Detect which cell encompasses the target text, then output its (X, Y) center coordinate. 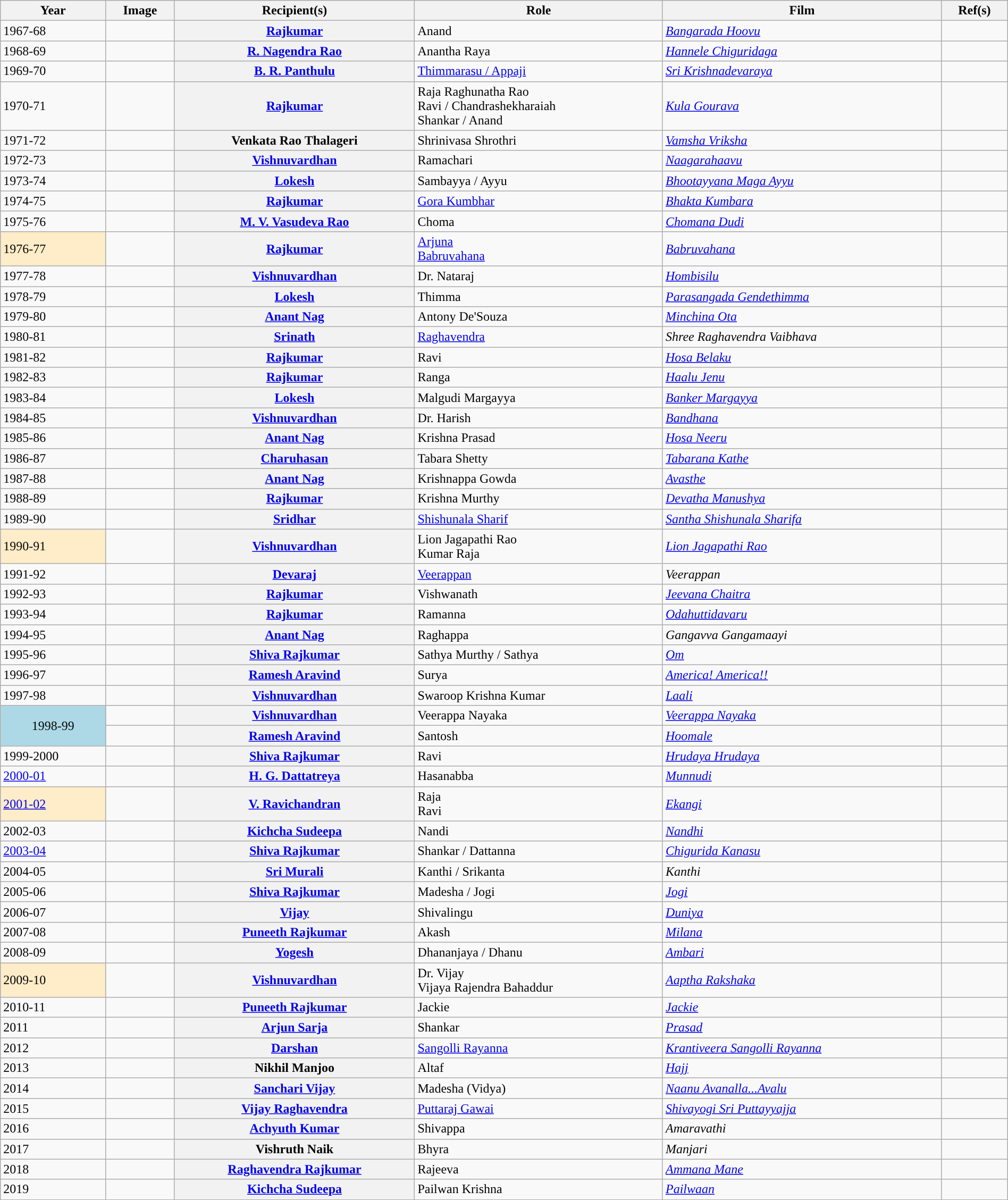
Kanthi (802, 871)
Hombisilu (802, 276)
Ranga (539, 377)
Anand (539, 31)
Chigurida Kanasu (802, 851)
1971-72 (53, 140)
1967-68 (53, 31)
Rajeeva (539, 1169)
2001-02 (53, 804)
Minchina Ota (802, 317)
1978-79 (53, 296)
Om (802, 655)
Tabarana Kathe (802, 458)
1988-89 (53, 499)
2011 (53, 1028)
1975-76 (53, 221)
America! America!! (802, 675)
Gora Kumbhar (539, 201)
Shivappa (539, 1129)
Krishnappa Gowda (539, 479)
1996-97 (53, 675)
Bhyra (539, 1149)
Sri Krishnadevaraya (802, 71)
Haalu Jenu (802, 377)
Nikhil Manjoo (295, 1068)
Sathya Murthy / Sathya (539, 655)
1977-78 (53, 276)
2017 (53, 1149)
Sambayya / Ayyu (539, 181)
Ekangi (802, 804)
Bhootayyana Maga Ayyu (802, 181)
Shankar / Dattanna (539, 851)
Santosh (539, 736)
2003-04 (53, 851)
Kanthi / Srikanta (539, 871)
Avasthe (802, 479)
Achyuth Kumar (295, 1129)
Naanu Avanalla...Avalu (802, 1088)
Nandi (539, 831)
Banker Margayya (802, 398)
Hannele Chiguridaga (802, 51)
1976-77 (53, 249)
R. Nagendra Rao (295, 51)
Malgudi Margayya (539, 398)
Lion Jagapathi Rao (802, 547)
Hajj (802, 1068)
Thimmarasu / Appaji (539, 71)
Yogesh (295, 952)
Arjun Sarja (295, 1028)
Babruvahana (802, 249)
Shivayogi Sri Puttayyajja (802, 1109)
Hosa Neeru (802, 438)
Shishunala Sharif (539, 519)
1991-92 (53, 574)
Kula Gourava (802, 106)
1998-99 (53, 726)
Dr. Nataraj (539, 276)
1985-86 (53, 438)
Ramanna (539, 614)
Darshan (295, 1048)
Devaraj (295, 574)
2002-03 (53, 831)
Swaroop Krishna Kumar (539, 695)
1992-93 (53, 594)
1970-71 (53, 106)
Altaf (539, 1068)
Tabara Shetty (539, 458)
Lion Jagapathi RaoKumar Raja (539, 547)
2004-05 (53, 871)
Munnudi (802, 776)
Krishna Murthy (539, 499)
Chomana Dudi (802, 221)
1972-73 (53, 161)
1993-94 (53, 614)
Duniya (802, 912)
Hoomale (802, 736)
Vishwanath (539, 594)
Jogi (802, 892)
Bandhana (802, 418)
Dr. VijayVijaya Rajendra Bahaddur (539, 979)
1994-95 (53, 634)
Bangarada Hoovu (802, 31)
Pailwan Krishna (539, 1189)
Aaptha Rakshaka (802, 979)
Sangolli Rayanna (539, 1048)
1999-2000 (53, 756)
Milana (802, 932)
1982-83 (53, 377)
1981-82 (53, 357)
Surya (539, 675)
1974-75 (53, 201)
Year (53, 11)
Sanchari Vijay (295, 1088)
Recipient(s) (295, 11)
2019 (53, 1189)
2000-01 (53, 776)
2009-10 (53, 979)
Hosa Belaku (802, 357)
Parasangada Gendethimma (802, 296)
1968-69 (53, 51)
Krantiveera Sangolli Rayanna (802, 1048)
Akash (539, 932)
V. Ravichandran (295, 804)
Laali (802, 695)
Pailwaan (802, 1189)
Hasanabba (539, 776)
Thimma (539, 296)
2005-06 (53, 892)
2007-08 (53, 932)
Prasad (802, 1028)
Gangavva Gangamaayi (802, 634)
Hrudaya Hrudaya (802, 756)
Charuhasan (295, 458)
Sri Murali (295, 871)
2014 (53, 1088)
1986-87 (53, 458)
Jeevana Chaitra (802, 594)
Nandhi (802, 831)
Santha Shishunala Sharifa (802, 519)
Raghappa (539, 634)
Shivalingu (539, 912)
Shankar (539, 1028)
Antony De'Souza (539, 317)
H. G. Dattatreya (295, 776)
M. V. Vasudeva Rao (295, 221)
Krishna Prasad (539, 438)
Shrinivasa Shrothri (539, 140)
Sridhar (295, 519)
Raghavendra (539, 337)
Ref(s) (975, 11)
2015 (53, 1109)
Naagarahaavu (802, 161)
B. R. Panthulu (295, 71)
1980-81 (53, 337)
Devatha Manushya (802, 499)
1989-90 (53, 519)
Image (140, 11)
Puttaraj Gawai (539, 1109)
1973-74 (53, 181)
Vijay Raghavendra (295, 1109)
2016 (53, 1129)
Madesha (Vidya) (539, 1088)
Shree Raghavendra Vaibhava (802, 337)
2006-07 (53, 912)
1979-80 (53, 317)
Dhananjaya / Dhanu (539, 952)
Raghavendra Rajkumar (295, 1169)
RajaRavi (539, 804)
2012 (53, 1048)
2010-11 (53, 1008)
2018 (53, 1169)
2008-09 (53, 952)
Venkata Rao Thalageri (295, 140)
1969-70 (53, 71)
ArjunaBabruvahana (539, 249)
Amaravathi (802, 1129)
1995-96 (53, 655)
Madesha / Jogi (539, 892)
Raja Raghunatha RaoRavi / ChandrashekharaiahShankar / Anand (539, 106)
Manjari (802, 1149)
1983-84 (53, 398)
Srinath (295, 337)
Film (802, 11)
Vamsha Vriksha (802, 140)
1984-85 (53, 418)
Role (539, 11)
Bhakta Kumbara (802, 201)
Vishruth Naik (295, 1149)
Vijay (295, 912)
Odahuttidavaru (802, 614)
1987-88 (53, 479)
Ammana Mane (802, 1169)
Ambari (802, 952)
Ramachari (539, 161)
2013 (53, 1068)
1990-91 (53, 547)
Choma (539, 221)
Anantha Raya (539, 51)
1997-98 (53, 695)
Dr. Harish (539, 418)
